Detect which cell encompasses the target text, then output its [X, Y] center coordinate. 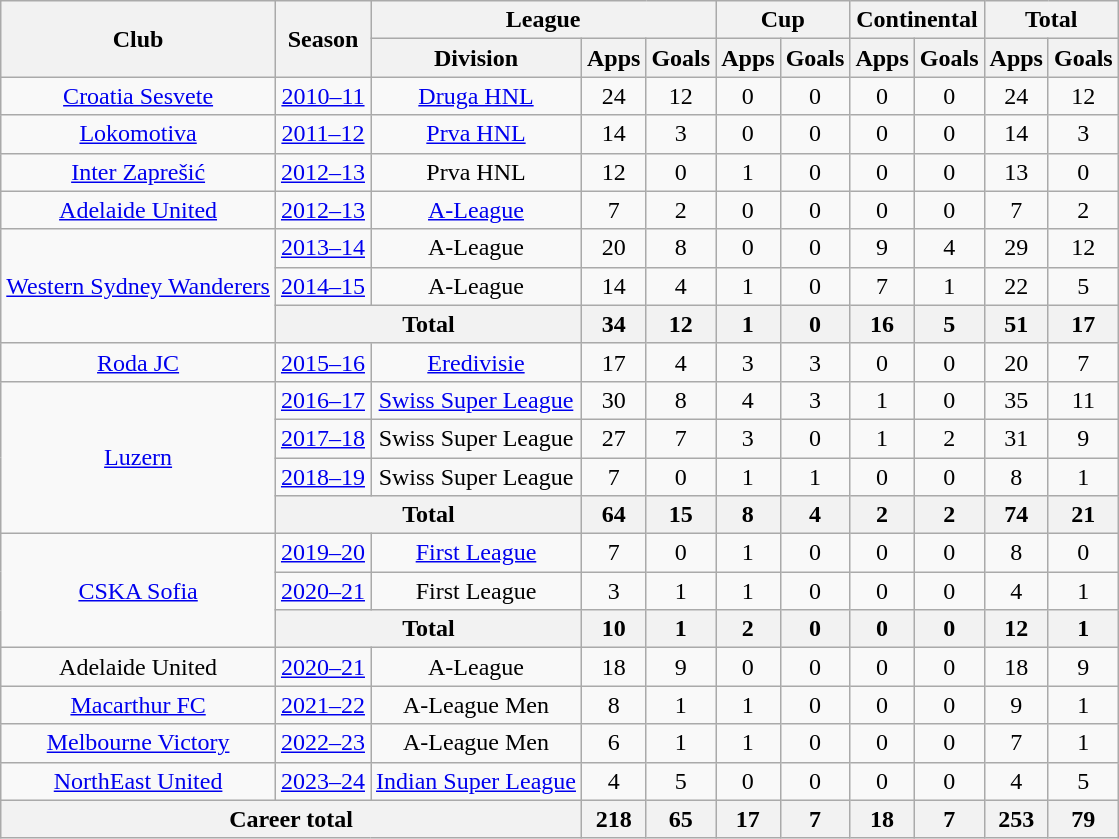
Club [138, 39]
Inter Zaprešić [138, 172]
2017–18 [322, 438]
Cup [783, 20]
Luzern [138, 457]
21 [1083, 515]
15 [681, 515]
34 [613, 324]
64 [613, 515]
2016–17 [322, 400]
6 [613, 743]
2019–20 [322, 553]
253 [1016, 819]
16 [882, 324]
35 [1016, 400]
Career total [292, 819]
79 [1083, 819]
2018–19 [322, 477]
Melbourne Victory [138, 743]
30 [613, 400]
Macarthur FC [138, 705]
10 [613, 629]
Druga HNL [476, 96]
2014–15 [322, 286]
League [542, 20]
Eredivisie [476, 362]
2011–12 [322, 134]
Lokomotiva [138, 134]
Continental [917, 20]
Croatia Sesvete [138, 96]
2015–16 [322, 362]
65 [681, 819]
Indian Super League [476, 781]
2013–14 [322, 248]
74 [1016, 515]
2023–24 [322, 781]
2022–23 [322, 743]
CSKA Sofia [138, 591]
31 [1016, 438]
2010–11 [322, 96]
13 [1016, 172]
29 [1016, 248]
Season [322, 39]
NorthEast United [138, 781]
Division [476, 58]
22 [1016, 286]
2021–22 [322, 705]
218 [613, 819]
Western Sydney Wanderers [138, 286]
11 [1083, 400]
27 [613, 438]
Roda JC [138, 362]
51 [1016, 324]
